Scan for the cell matching the given text and deliver its (x, y) coordinate at center. 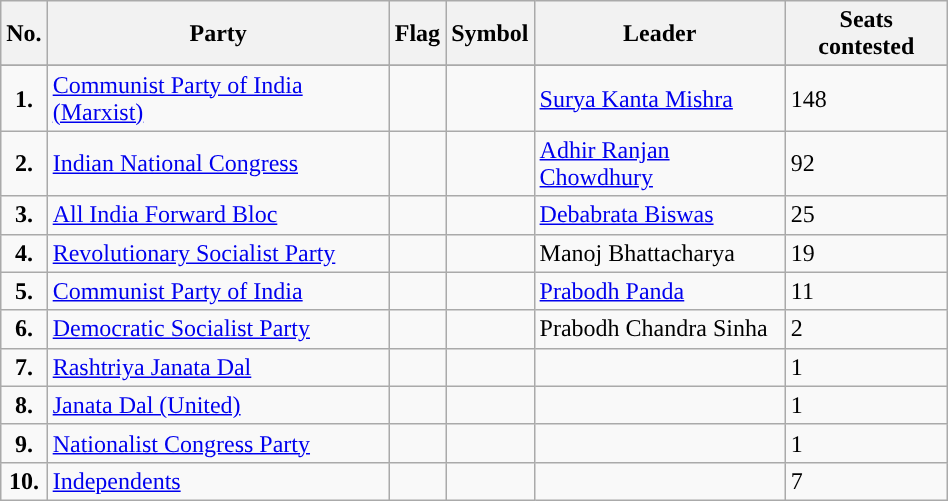
1. (24, 98)
2. (24, 164)
8. (24, 405)
All India Forward Bloc (218, 215)
Manoj Bhattacharya (660, 253)
Leader (660, 34)
7. (24, 367)
Symbol (490, 34)
11 (866, 291)
Seats contested (866, 34)
Flag (417, 34)
92 (866, 164)
Democratic Socialist Party (218, 329)
Indian National Congress (218, 164)
Independents (218, 481)
2 (866, 329)
19 (866, 253)
25 (866, 215)
Nationalist Congress Party (218, 443)
10. (24, 481)
Surya Kanta Mishra (660, 98)
Prabodh Panda (660, 291)
Revolutionary Socialist Party (218, 253)
Party (218, 34)
Communist Party of India (218, 291)
Prabodh Chandra Sinha (660, 329)
3. (24, 215)
No. (24, 34)
Janata Dal (United) (218, 405)
6. (24, 329)
9. (24, 443)
4. (24, 253)
5. (24, 291)
Communist Party of India (Marxist) (218, 98)
148 (866, 98)
Debabrata Biswas (660, 215)
7 (866, 481)
Adhir Ranjan Chowdhury (660, 164)
Rashtriya Janata Dal (218, 367)
